Determine the [X, Y] coordinate at the center of the cell enclosing the given text.  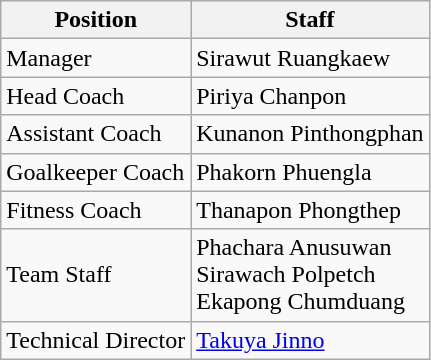
Sirawut Ruangkaew [310, 58]
Thanapon Phongthep [310, 210]
Assistant Coach [96, 134]
Staff [310, 20]
Team Staff [96, 275]
Phachara Anusuwan Sirawach Polpetch Ekapong Chumduang [310, 275]
Technical Director [96, 340]
Kunanon Pinthongphan [310, 134]
Manager [96, 58]
Takuya Jinno [310, 340]
Position [96, 20]
Fitness Coach [96, 210]
Piriya Chanpon [310, 96]
Head Coach [96, 96]
Phakorn Phuengla [310, 172]
Goalkeeper Coach [96, 172]
